Capture the cell that displays the provided text and extract its (X, Y) central coordinate. 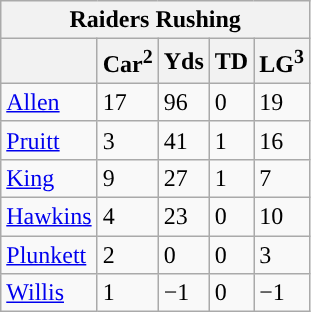
7 (282, 178)
4 (128, 217)
23 (184, 217)
Hawkins (49, 217)
King (49, 178)
19 (282, 102)
96 (184, 102)
9 (128, 178)
41 (184, 140)
17 (128, 102)
Allen (49, 102)
Car2 (128, 62)
TD (231, 62)
27 (184, 178)
16 (282, 140)
Yds (184, 62)
Pruitt (49, 140)
Raiders Rushing (156, 20)
LG3 (282, 62)
Plunkett (49, 255)
2 (128, 255)
Willis (49, 293)
10 (282, 217)
